Capture the cell that displays the provided text and extract its (x, y) central coordinate. 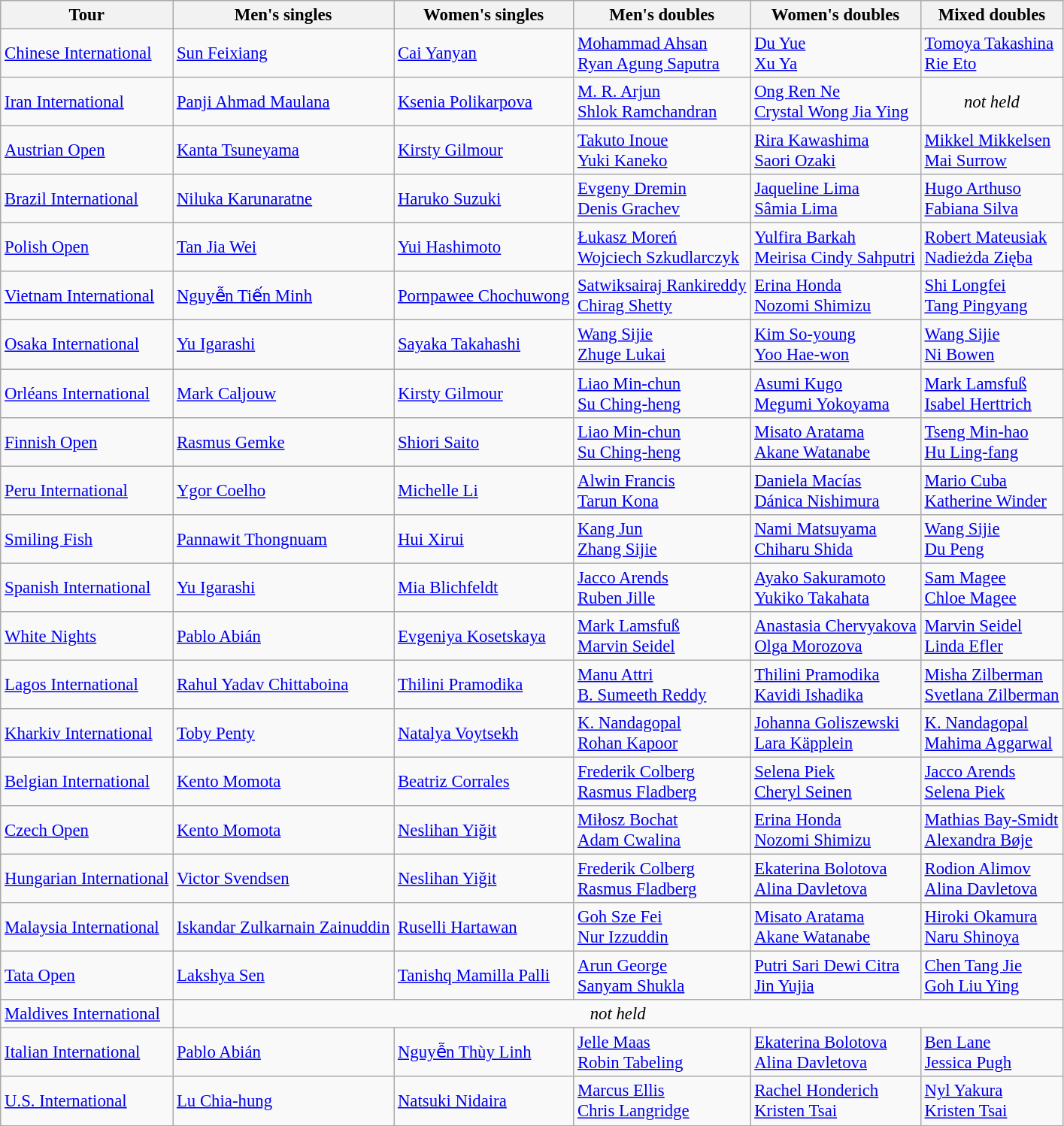
Natsuki Nidaira (484, 1102)
Polish Open (87, 248)
Pannawit Thongnuam (283, 538)
Tour (87, 15)
Hiroki Okamura Naru Shinoya (992, 928)
Mikkel Mikkelsen Mai Surrow (992, 150)
Niluka Karunaratne (283, 198)
Spanish International (87, 588)
White Nights (87, 636)
Tan Jia Wei (283, 248)
Maldives International (87, 1014)
Mark Lamsfuß Isabel Herttrich (992, 394)
Ksenia Polikarpova (484, 102)
Jacco Arends Selena Piek (992, 782)
Iskandar Zulkarnain Zainuddin (283, 928)
Nguyễn Thùy Linh (484, 1052)
Jacco Arends Ruben Jille (662, 588)
Evgeny Dremin Denis Grachev (662, 198)
Women's singles (484, 15)
Lakshya Sen (283, 976)
Kharkiv International (87, 734)
Brazil International (87, 198)
Haruko Suzuki (484, 198)
Sayaka Takahashi (484, 344)
Rahul Yadav Chittaboina (283, 684)
Tseng Min-hao Hu Ling-fang (992, 442)
Jaqueline Lima Sâmia Lima (835, 198)
Men's singles (283, 15)
Du Yue Xu Ya (835, 54)
Selena Piek Cheryl Seinen (835, 782)
Satwiksairaj Rankireddy Chirag Shetty (662, 296)
Rasmus Gemke (283, 442)
Men's doubles (662, 15)
Vietnam International (87, 296)
Wang Sijie Ni Bowen (992, 344)
Rodion Alimov Alina Davletova (992, 879)
Toby Penty (283, 734)
Shi Longfei Tang Pingyang (992, 296)
Robert Mateusiak Nadieżda Zięba (992, 248)
Mixed doubles (992, 15)
Evgeniya Kosetskaya (484, 636)
Ben Lane Jessica Pugh (992, 1052)
Kim So-young Yoo Hae-won (835, 344)
Anastasia Chervyakova Olga Morozova (835, 636)
Chen Tang Jie Goh Liu Ying (992, 976)
Ayako Sakuramoto Yukiko Takahata (835, 588)
Thilini Pramodika Kavidi Ishadika (835, 684)
Tanishq Mamilla Palli (484, 976)
Misha Zilberman Svetlana Zilberman (992, 684)
Sam Magee Chloe Magee (992, 588)
Chinese International (87, 54)
Orléans International (87, 394)
Cai Yanyan (484, 54)
K. Nandagopal Rohan Kapoor (662, 734)
Victor Svendsen (283, 879)
Hungarian International (87, 879)
Hugo Arthuso Fabiana Silva (992, 198)
Mohammad Ahsan Ryan Agung Saputra (662, 54)
Sun Feixiang (283, 54)
Mark Lamsfuß Marvin Seidel (662, 636)
Pornpawee Chochuwong (484, 296)
Manu Attri B. Sumeeth Reddy (662, 684)
Takuto Inoue Yuki Kaneko (662, 150)
Yui Hashimoto (484, 248)
Mario Cuba Katherine Winder (992, 490)
Kang Jun Zhang Sijie (662, 538)
Tata Open (87, 976)
Finnish Open (87, 442)
Johanna Goliszewski Lara Käpplein (835, 734)
Ruselli Hartawan (484, 928)
Asumi Kugo Megumi Yokoyama (835, 394)
Beatriz Corrales (484, 782)
Yulfira Barkah Meirisa Cindy Sahputri (835, 248)
Wang Sijie Du Peng (992, 538)
Łukasz Moreń Wojciech Szkudlarczyk (662, 248)
Miłosz Bochat Adam Cwalina (662, 830)
Goh Sze Fei Nur Izzuddin (662, 928)
Mathias Bay-Smidt Alexandra Bøje (992, 830)
Italian International (87, 1052)
Marvin Seidel Linda Efler (992, 636)
Putri Sari Dewi Citra Jin Yujia (835, 976)
Rachel Honderich Kristen Tsai (835, 1102)
Daniela Macías Dánica Nishimura (835, 490)
Tomoya Takashina Rie Eto (992, 54)
Nguyễn Tiến Minh (283, 296)
Malaysia International (87, 928)
Lagos International (87, 684)
Belgian International (87, 782)
Marcus Ellis Chris Langridge (662, 1102)
Mark Caljouw (283, 394)
M. R. Arjun Shlok Ramchandran (662, 102)
Ong Ren Ne Crystal Wong Jia Ying (835, 102)
Rira Kawashima Saori Ozaki (835, 150)
Wang Sijie Zhuge Lukai (662, 344)
Mia Blichfeldt (484, 588)
Panji Ahmad Maulana (283, 102)
U.S. International (87, 1102)
Iran International (87, 102)
Austrian Open (87, 150)
Osaka International (87, 344)
K. Nandagopal Mahima Aggarwal (992, 734)
Nami Matsuyama Chiharu Shida (835, 538)
Kanta Tsuneyama (283, 150)
Shiori Saito (484, 442)
Nyl Yakura Kristen Tsai (992, 1102)
Lu Chia-hung (283, 1102)
Czech Open (87, 830)
Natalya Voytsekh (484, 734)
Smiling Fish (87, 538)
Ygor Coelho (283, 490)
Peru International (87, 490)
Arun George Sanyam Shukla (662, 976)
Women's doubles (835, 15)
Alwin Francis Tarun Kona (662, 490)
Jelle Maas Robin Tabeling (662, 1052)
Michelle Li (484, 490)
Thilini Pramodika (484, 684)
Hui Xirui (484, 538)
